Extract the [X, Y] coordinate from the center of the cell holding the provided text.  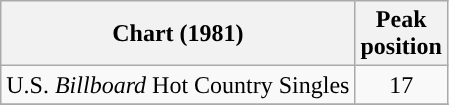
Peakposition [401, 34]
U.S. Billboard Hot Country Singles [178, 85]
17 [401, 85]
Chart (1981) [178, 34]
